From the cell containing the given text, extract its center point as (X, Y) coordinate. 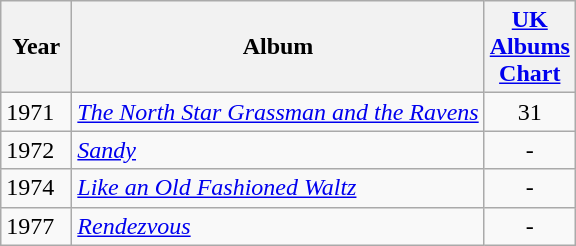
Year (36, 47)
1974 (36, 188)
Like an Old Fashioned Waltz (278, 188)
Rendezvous (278, 226)
1972 (36, 150)
1971 (36, 112)
The North Star Grassman and the Ravens (278, 112)
UK Albums Chart (530, 47)
Sandy (278, 150)
Album (278, 47)
31 (530, 112)
1977 (36, 226)
